Return the [X, Y] coordinate for the center point of the cell that contains the specified text.  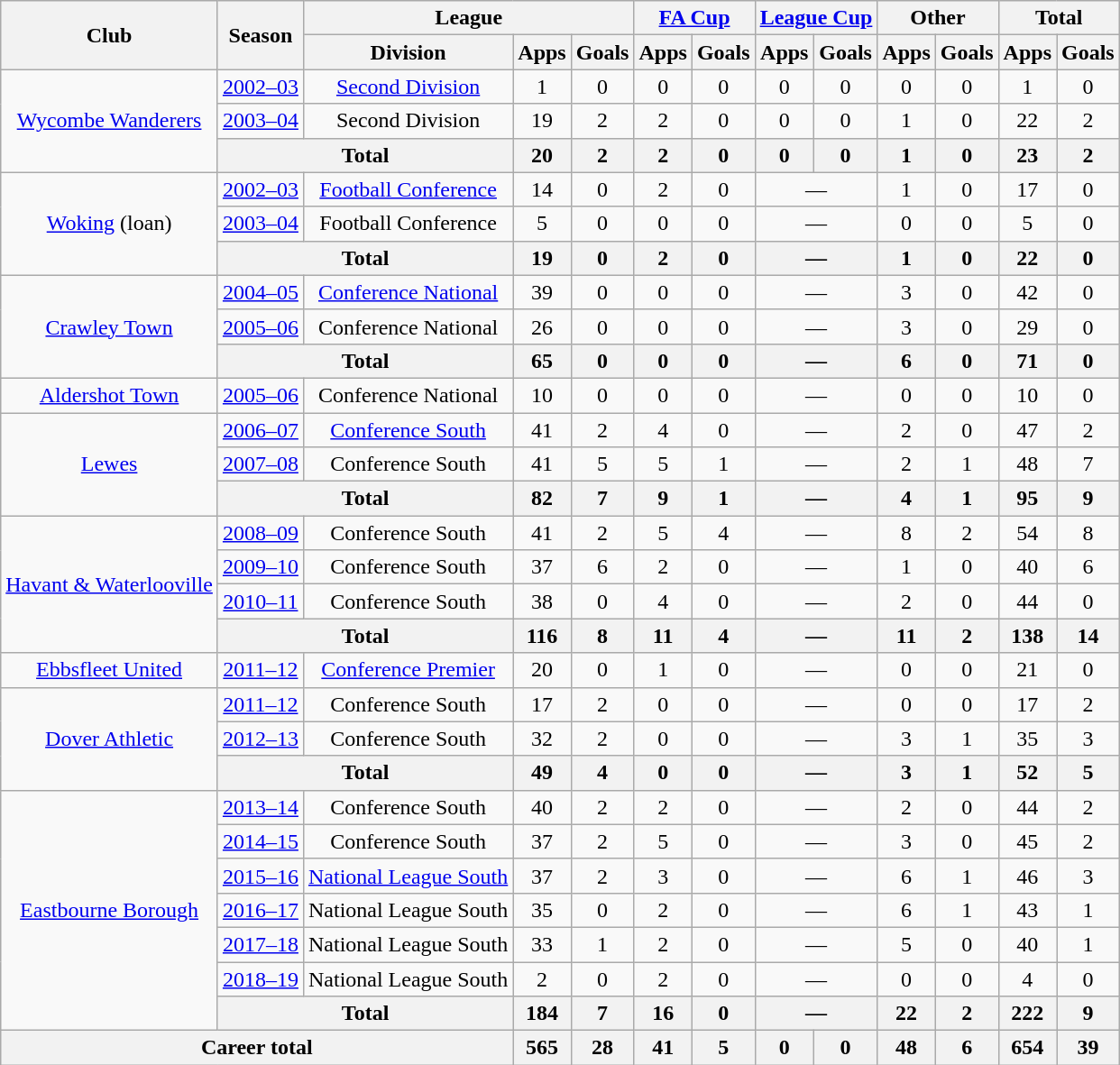
16 [663, 1014]
Conference Premier [408, 670]
52 [1027, 773]
95 [1027, 499]
32 [542, 739]
League Cup [816, 18]
2006–07 [260, 430]
Aldershot Town [110, 395]
2014–15 [260, 841]
29 [1027, 326]
Woking (loan) [110, 224]
Other [938, 18]
45 [1027, 841]
23 [1027, 155]
565 [542, 1048]
2012–13 [260, 739]
222 [1027, 1014]
Lewes [110, 464]
Season [260, 35]
21 [1027, 670]
82 [542, 499]
Career total [257, 1048]
Dover Athletic [110, 739]
FA Cup [694, 18]
2010–11 [260, 601]
League [469, 18]
71 [1027, 361]
654 [1027, 1048]
184 [542, 1014]
2008–09 [260, 533]
43 [1027, 910]
42 [1027, 292]
49 [542, 773]
2015–16 [260, 876]
Wycombe Wanderers [110, 121]
2016–17 [260, 910]
2013–14 [260, 807]
26 [542, 326]
2009–10 [260, 567]
2017–18 [260, 944]
28 [602, 1048]
46 [1027, 876]
38 [542, 601]
Crawley Town [110, 326]
2018–19 [260, 978]
33 [542, 944]
65 [542, 361]
Division [408, 52]
Club [110, 35]
116 [542, 636]
2004–05 [260, 292]
138 [1027, 636]
Ebbsfleet United [110, 670]
54 [1027, 533]
47 [1027, 430]
Eastbourne Borough [110, 910]
2007–08 [260, 464]
Havant & Waterlooville [110, 584]
